Provide the [x, y] coordinate of the cell's center where the given text is located.  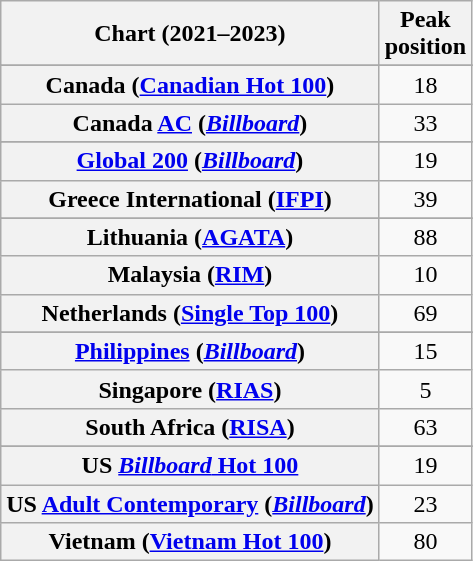
39 [425, 199]
10 [425, 275]
South Africa (RISA) [190, 427]
18 [425, 85]
Greece International (IFPI) [190, 199]
Canada (Canadian Hot 100) [190, 85]
Chart (2021–2023) [190, 34]
15 [425, 351]
Netherlands (Single Top 100) [190, 313]
Singapore (RIAS) [190, 389]
5 [425, 389]
Peakposition [425, 34]
69 [425, 313]
Philippines (Billboard) [190, 351]
33 [425, 123]
80 [425, 542]
23 [425, 503]
US Adult Contemporary (Billboard) [190, 503]
Malaysia (RIM) [190, 275]
88 [425, 237]
US Billboard Hot 100 [190, 465]
Global 200 (Billboard) [190, 161]
Vietnam (Vietnam Hot 100) [190, 542]
Canada AC (Billboard) [190, 123]
Lithuania (AGATA) [190, 237]
63 [425, 427]
